For the text-containing cell, return its midpoint in (X, Y) coordinate format. 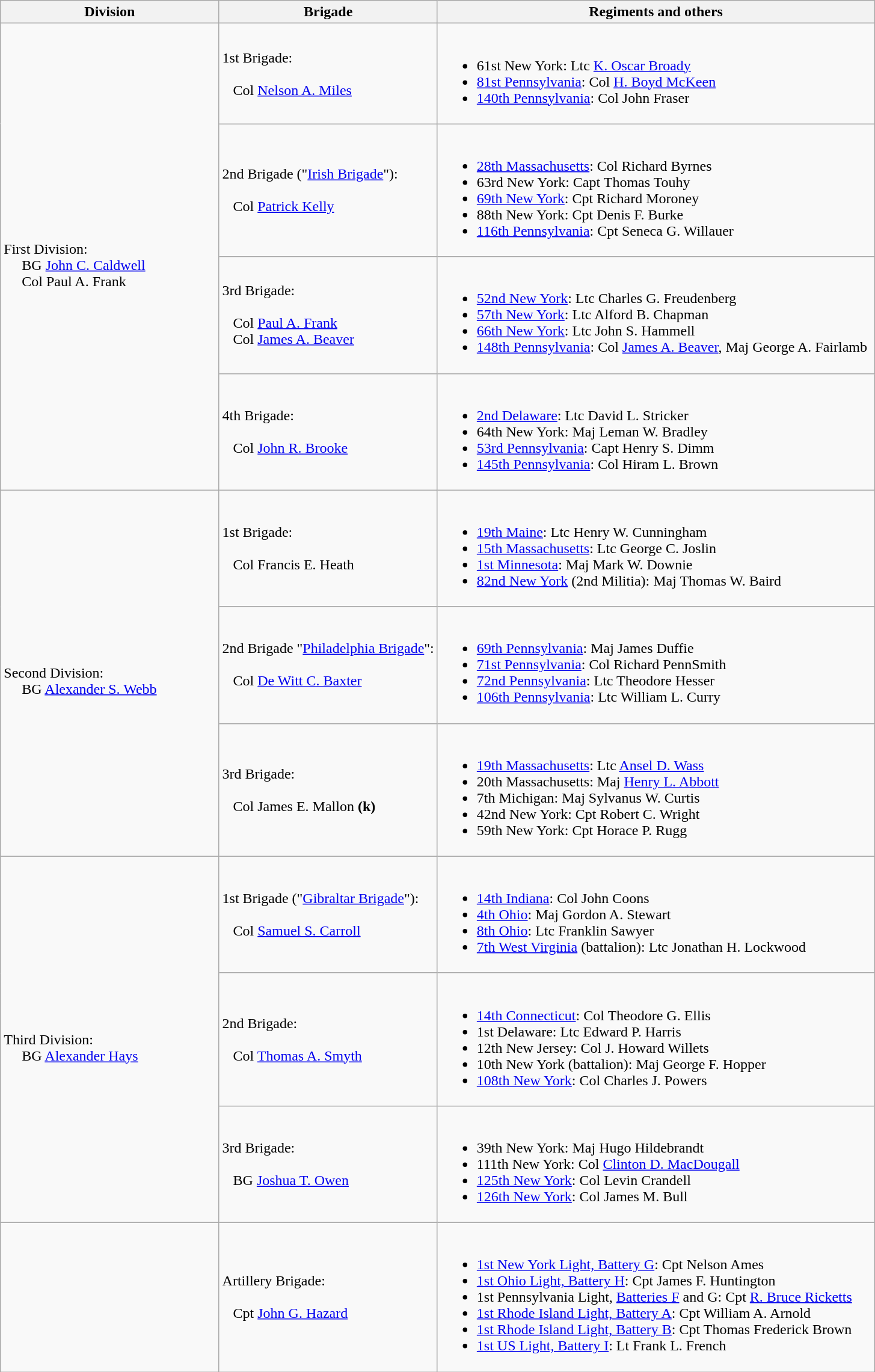
Artillery Brigade: Cpt John G. Hazard (328, 1297)
Third Division: BG Alexander Hays (109, 1039)
39th New York: Maj Hugo Hildebrandt111th New York: Col Clinton D. MacDougall125th New York: Col Levin Crandell126th New York: Col James M. Bull (655, 1164)
First Division: BG John C. Caldwell Col Paul A. Frank (109, 257)
Brigade (328, 12)
2nd Brigade ("Irish Brigade"): Col Patrick Kelly (328, 190)
Second Division: BG Alexander S. Webb (109, 673)
3rd Brigade: Col James E. Mallon (k) (328, 790)
1st Brigade ("Gibraltar Brigade"): Col Samuel S. Carroll (328, 914)
61st New York: Ltc K. Oscar Broady81st Pennsylvania: Col H. Boyd McKeen140th Pennsylvania: Col John Fraser (655, 73)
14th Indiana: Col John Coons4th Ohio: Maj Gordon A. Stewart8th Ohio: Ltc Franklin Sawyer7th West Virginia (battalion): Ltc Jonathan H. Lockwood (655, 914)
2nd Brigade: Col Thomas A. Smyth (328, 1039)
Division (109, 12)
3rd Brigade: Col Paul A. Frank Col James A. Beaver (328, 315)
3rd Brigade: BG Joshua T. Owen (328, 1164)
1st Brigade: Col Francis E. Heath (328, 548)
2nd Delaware: Ltc David L. Stricker64th New York: Maj Leman W. Bradley53rd Pennsylvania: Capt Henry S. Dimm145th Pennsylvania: Col Hiram L. Brown (655, 432)
4th Brigade: Col John R. Brooke (328, 432)
2nd Brigade "Philadelphia Brigade": Col De Witt C. Baxter (328, 665)
Regiments and others (655, 12)
1st Brigade: Col Nelson A. Miles (328, 73)
